Return the (X, Y) coordinate for the center point of the cell that contains the specified text.  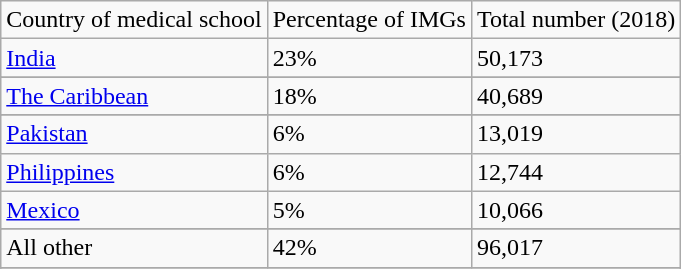
Total number (2018) (576, 20)
12,744 (576, 172)
Mexico (134, 210)
96,017 (576, 248)
10,066 (576, 210)
23% (369, 58)
India (134, 58)
Percentage of IMGs (369, 20)
40,689 (576, 96)
13,019 (576, 134)
42% (369, 248)
18% (369, 96)
50,173 (576, 58)
All other (134, 248)
The Caribbean (134, 96)
5% (369, 210)
Pakistan (134, 134)
Country of medical school (134, 20)
Philippines (134, 172)
